Find where the given text appears and provide that cell's center as [x, y] coordinate. 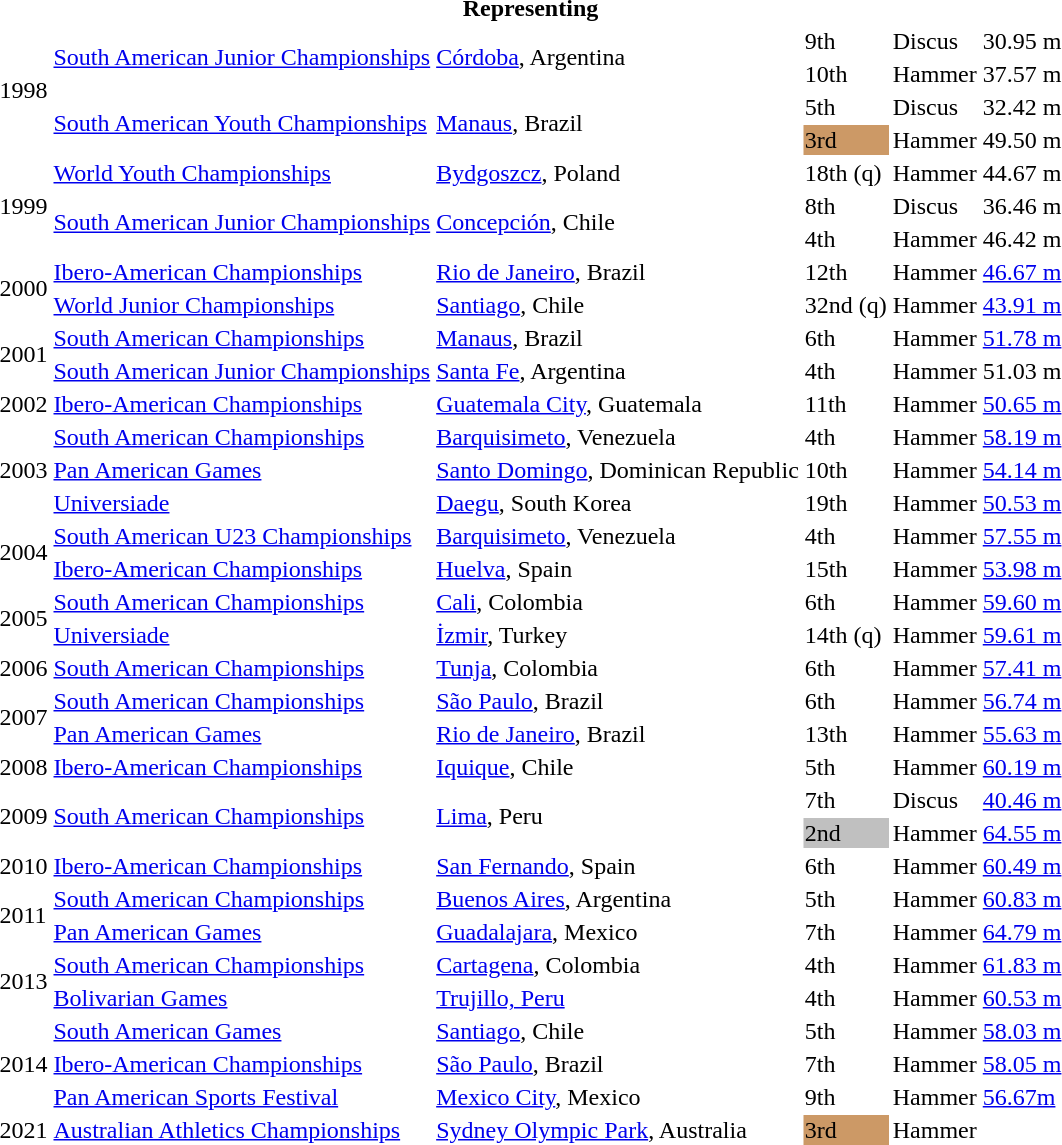
Mexico City, Mexico [618, 1097]
Pan American Sports Festival [242, 1097]
Cartagena, Colombia [618, 965]
12th [846, 272]
Lima, Peru [618, 816]
Iquique, Chile [618, 767]
Australian Athletics Championships [242, 1130]
13th [846, 734]
Huelva, Spain [618, 569]
32nd (q) [846, 305]
South American Games [242, 1031]
8th [846, 206]
Concepción, Chile [618, 222]
World Junior Championships [242, 305]
Cali, Colombia [618, 602]
19th [846, 503]
18th (q) [846, 173]
Guadalajara, Mexico [618, 932]
Santa Fe, Argentina [618, 371]
World Youth Championships [242, 173]
Bolivarian Games [242, 998]
Guatemala City, Guatemala [618, 404]
15th [846, 569]
Bydgoszcz, Poland [618, 173]
San Fernando, Spain [618, 866]
Córdoba, Argentina [618, 58]
Daegu, South Korea [618, 503]
Santo Domingo, Dominican Republic [618, 470]
2nd [846, 833]
South American U23 Championships [242, 536]
South American Youth Championships [242, 124]
Trujillo, Peru [618, 998]
14th (q) [846, 635]
Tunja, Colombia [618, 668]
Sydney Olympic Park, Australia [618, 1130]
11th [846, 404]
Buenos Aires, Argentina [618, 899]
İzmir, Turkey [618, 635]
